Return the (X, Y) coordinate for the center point of the cell that contains the specified text.  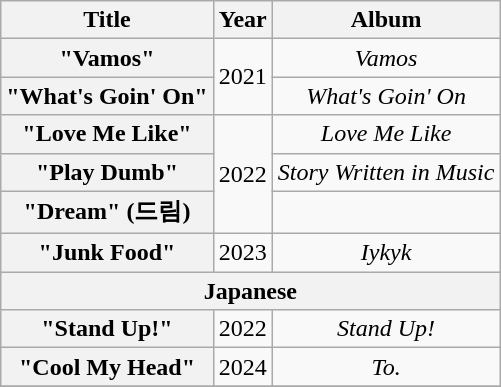
"Love Me Like" (107, 134)
"Dream" (드림) (107, 212)
"Cool My Head" (107, 367)
Love Me Like (386, 134)
2024 (242, 367)
Title (107, 20)
Year (242, 20)
2021 (242, 77)
Album (386, 20)
"Play Dumb" (107, 172)
Japanese (250, 291)
"Stand Up!" (107, 329)
Story Written in Music (386, 172)
To. (386, 367)
What's Goin' On (386, 96)
2023 (242, 253)
"Junk Food" (107, 253)
Stand Up! (386, 329)
"Vamos" (107, 58)
Iykyk (386, 253)
Vamos (386, 58)
"What's Goin' On" (107, 96)
